From the cell containing the given text, extract its center point as (X, Y) coordinate. 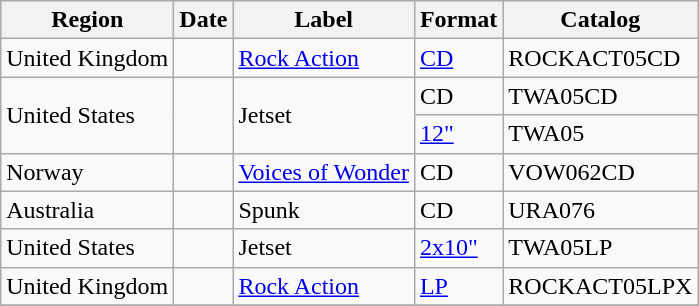
ROCKACT05LPX (600, 286)
Catalog (600, 20)
TWA05LP (600, 248)
TWA05CD (600, 96)
Format (458, 20)
LP (458, 286)
URA076 (600, 210)
2x10" (458, 248)
Date (204, 20)
Label (324, 20)
TWA05 (600, 134)
Region (88, 20)
VOW062CD (600, 172)
Spunk (324, 210)
Voices of Wonder (324, 172)
12" (458, 134)
Norway (88, 172)
ROCKACT05CD (600, 58)
Australia (88, 210)
